Determine the [x, y] coordinate at the center of the cell enclosing the given text.  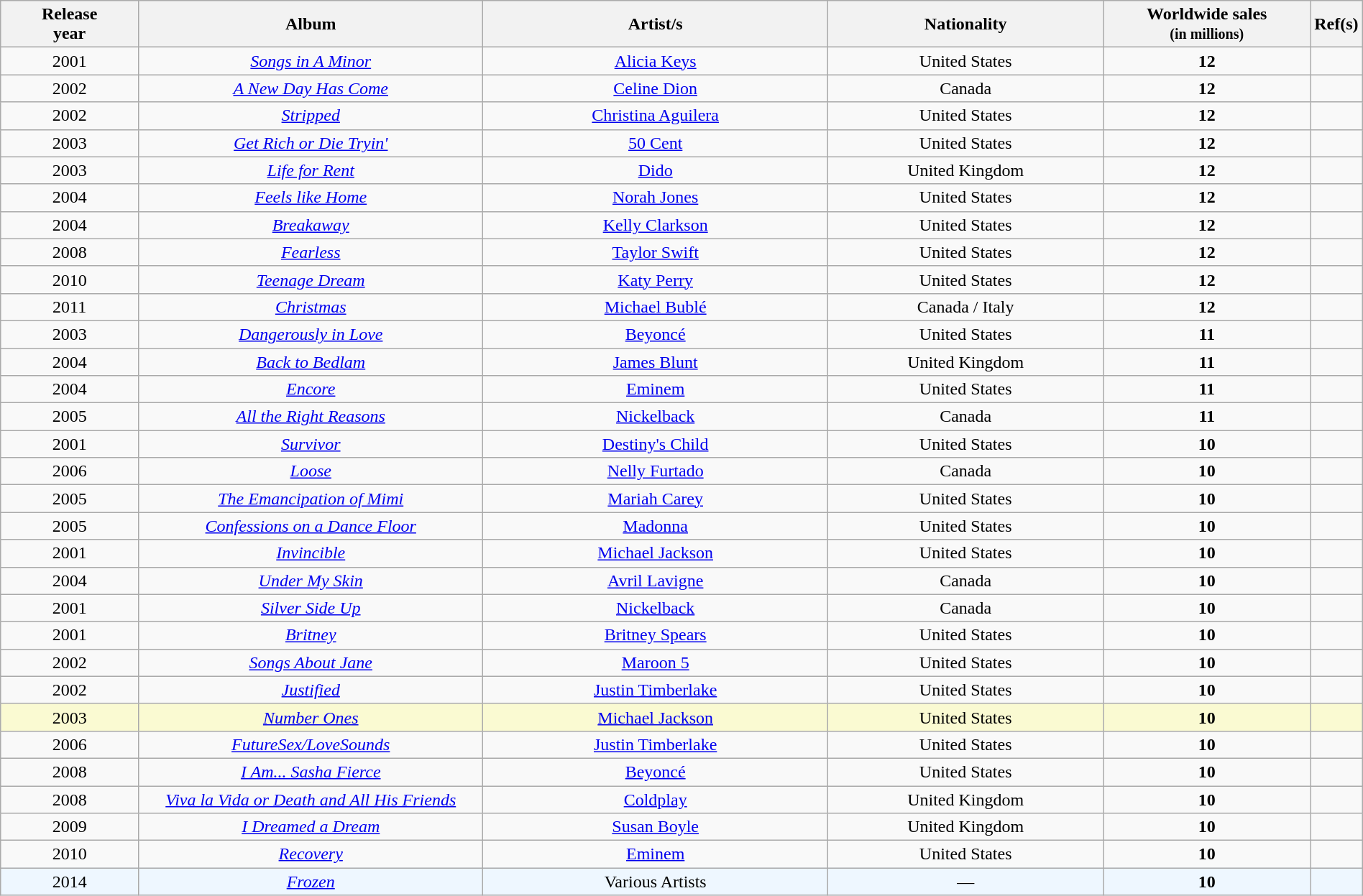
Teenage Dream [311, 280]
Survivor [311, 444]
Alicia Keys [656, 61]
Number Ones [311, 717]
Breakaway [311, 225]
Frozen [311, 882]
Nelly Furtado [656, 471]
Encore [311, 389]
Celine Dion [656, 88]
Nationality [965, 24]
The Emancipation of Mimi [311, 499]
Avril Lavigne [656, 581]
Life for Rent [311, 170]
Susan Boyle [656, 827]
2011 [70, 307]
Releaseyear [70, 24]
2009 [70, 827]
Dangerously in Love [311, 334]
Kelly Clarkson [656, 225]
Get Rich or Die Tryin' [311, 143]
Taylor Swift [656, 252]
A New Day Has Come [311, 88]
Recovery [311, 854]
Mariah Carey [656, 499]
Destiny's Child [656, 444]
Artist/s [656, 24]
Album [311, 24]
Katy Perry [656, 280]
Christmas [311, 307]
Loose [311, 471]
I Dreamed a Dream [311, 827]
2014 [70, 882]
Dido [656, 170]
Coldplay [656, 800]
Michael Bublé [656, 307]
Ref(s) [1337, 24]
Stripped [311, 116]
50 Cent [656, 143]
Madonna [656, 526]
Silver Side Up [311, 608]
Britney Spears [656, 635]
Worldwide sales(in millions) [1207, 24]
Canada / Italy [965, 307]
Confessions on a Dance Floor [311, 526]
— [965, 882]
Maroon 5 [656, 662]
I Am... Sasha Fierce [311, 772]
James Blunt [656, 361]
Viva la Vida or Death and All His Friends [311, 800]
FutureSex/LoveSounds [311, 744]
Songs in A Minor [311, 61]
Feels like Home [311, 198]
Invincible [311, 553]
Back to Bedlam [311, 361]
Fearless [311, 252]
All the Right Reasons [311, 417]
Norah Jones [656, 198]
Various Artists [656, 882]
Britney [311, 635]
Under My Skin [311, 581]
Christina Aguilera [656, 116]
Songs About Jane [311, 662]
Justified [311, 690]
